Extract the [X, Y] coordinate from the center of the cell holding the provided text.  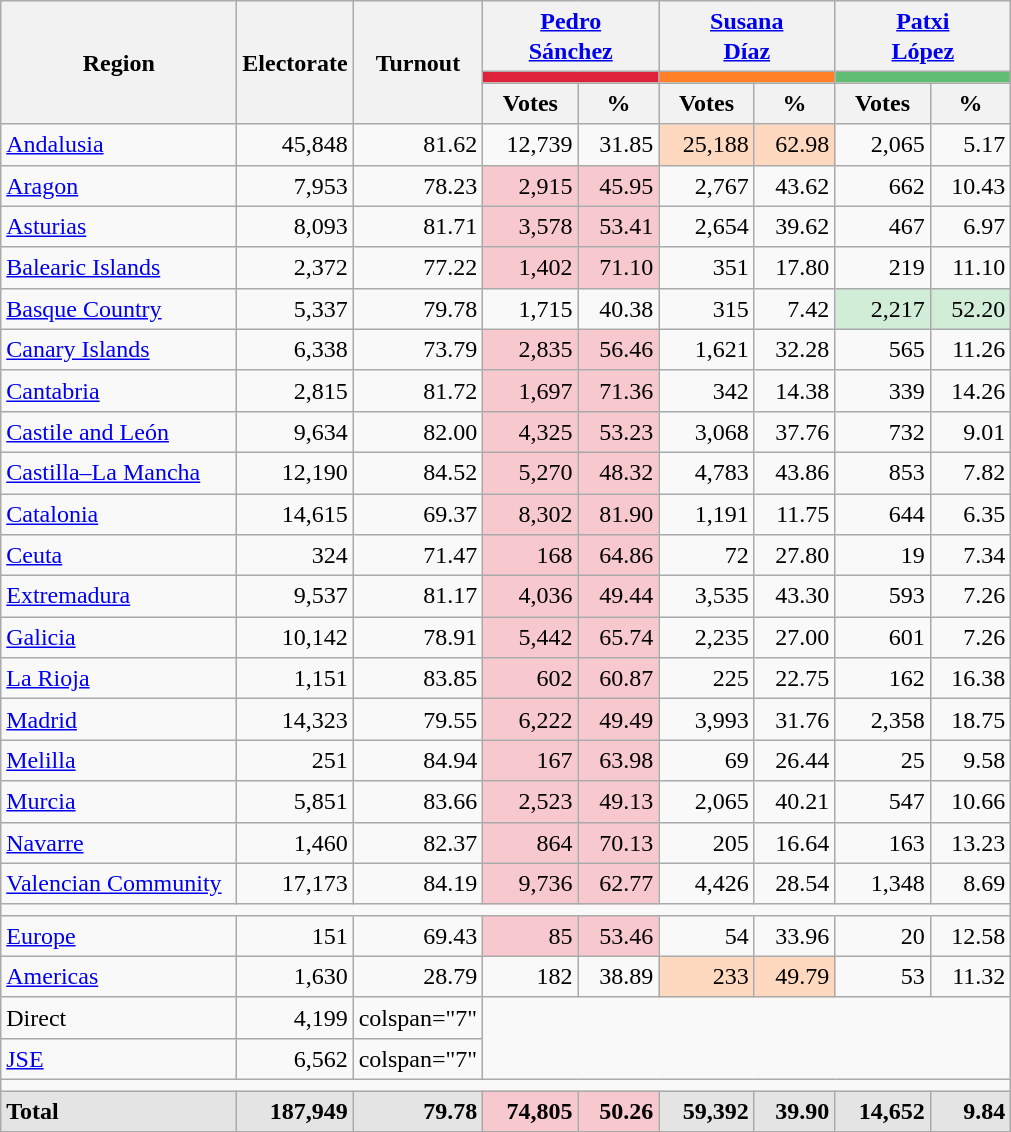
27.00 [794, 638]
17,173 [295, 884]
40.38 [618, 308]
53 [882, 976]
4,783 [706, 472]
13.23 [970, 842]
PatxiLópez [923, 36]
1,348 [882, 884]
84.19 [418, 884]
10,142 [295, 638]
9,537 [295, 596]
5,442 [530, 638]
3,068 [706, 432]
Turnout [418, 62]
1,151 [295, 678]
187,949 [295, 1110]
219 [882, 268]
16.64 [794, 842]
62.98 [794, 144]
5,270 [530, 472]
Electorate [295, 62]
2,815 [295, 390]
79.55 [418, 720]
11.32 [970, 976]
6,222 [530, 720]
78.91 [418, 638]
Extremadura [119, 596]
Total [119, 1110]
53.46 [618, 936]
Americas [119, 976]
2,372 [295, 268]
20 [882, 936]
Ceuta [119, 556]
2,358 [882, 720]
81.72 [418, 390]
2,217 [882, 308]
162 [882, 678]
59,392 [706, 1110]
10.43 [970, 186]
32.28 [794, 350]
6.97 [970, 226]
1,621 [706, 350]
85 [530, 936]
45.95 [618, 186]
205 [706, 842]
14.38 [794, 390]
339 [882, 390]
33.96 [794, 936]
74,805 [530, 1110]
43.30 [794, 596]
49.13 [618, 802]
2,235 [706, 638]
71.10 [618, 268]
81.62 [418, 144]
342 [706, 390]
La Rioja [119, 678]
1,715 [530, 308]
Direct [119, 1018]
Castilla–La Mancha [119, 472]
69.37 [418, 514]
49.44 [618, 596]
2,767 [706, 186]
22.75 [794, 678]
25,188 [706, 144]
11.26 [970, 350]
8,093 [295, 226]
84.94 [418, 760]
43.86 [794, 472]
5.17 [970, 144]
37.76 [794, 432]
64.86 [618, 556]
83.85 [418, 678]
Aragon [119, 186]
14,615 [295, 514]
53.41 [618, 226]
Canary Islands [119, 350]
82.37 [418, 842]
3,993 [706, 720]
Navarre [119, 842]
547 [882, 802]
14,652 [882, 1110]
62.77 [618, 884]
Balearic Islands [119, 268]
6,562 [295, 1058]
151 [295, 936]
77.22 [418, 268]
324 [295, 556]
315 [706, 308]
70.13 [618, 842]
19 [882, 556]
601 [882, 638]
732 [882, 432]
4,199 [295, 1018]
16.38 [970, 678]
251 [295, 760]
45,848 [295, 144]
9.58 [970, 760]
Andalusia [119, 144]
1,191 [706, 514]
Murcia [119, 802]
18.75 [970, 720]
83.66 [418, 802]
28.54 [794, 884]
84.52 [418, 472]
4,036 [530, 596]
Melilla [119, 760]
Asturias [119, 226]
38.89 [618, 976]
78.23 [418, 186]
56.46 [618, 350]
81.17 [418, 596]
Basque Country [119, 308]
39.90 [794, 1110]
10.66 [970, 802]
26.44 [794, 760]
14.26 [970, 390]
25 [882, 760]
3,535 [706, 596]
81.90 [618, 514]
6.35 [970, 514]
11.75 [794, 514]
2,654 [706, 226]
17.80 [794, 268]
4,325 [530, 432]
5,337 [295, 308]
644 [882, 514]
60.87 [618, 678]
31.85 [618, 144]
4,426 [706, 884]
49.79 [794, 976]
Europe [119, 936]
54 [706, 936]
12,739 [530, 144]
12,190 [295, 472]
8,302 [530, 514]
Castile and León [119, 432]
Region [119, 62]
28.79 [418, 976]
Madrid [119, 720]
602 [530, 678]
63.98 [618, 760]
593 [882, 596]
168 [530, 556]
50.26 [618, 1110]
565 [882, 350]
7,953 [295, 186]
81.71 [418, 226]
31.76 [794, 720]
52.20 [970, 308]
9,736 [530, 884]
82.00 [418, 432]
53.23 [618, 432]
69.43 [418, 936]
7.34 [970, 556]
167 [530, 760]
73.79 [418, 350]
Valencian Community [119, 884]
Catalonia [119, 514]
233 [706, 976]
662 [882, 186]
1,460 [295, 842]
9.01 [970, 432]
9.84 [970, 1110]
JSE [119, 1058]
7.82 [970, 472]
163 [882, 842]
467 [882, 226]
69 [706, 760]
27.80 [794, 556]
853 [882, 472]
2,915 [530, 186]
PedroSánchez [571, 36]
14,323 [295, 720]
48.32 [618, 472]
1,630 [295, 976]
7.42 [794, 308]
864 [530, 842]
182 [530, 976]
12.58 [970, 936]
6,338 [295, 350]
65.74 [618, 638]
351 [706, 268]
3,578 [530, 226]
225 [706, 678]
2,835 [530, 350]
Galicia [119, 638]
49.49 [618, 720]
40.21 [794, 802]
39.62 [794, 226]
43.62 [794, 186]
8.69 [970, 884]
72 [706, 556]
5,851 [295, 802]
SusanaDíaz [747, 36]
9,634 [295, 432]
11.10 [970, 268]
1,402 [530, 268]
71.47 [418, 556]
71.36 [618, 390]
1,697 [530, 390]
Cantabria [119, 390]
2,523 [530, 802]
